For the text-containing cell, return its midpoint in [X, Y] coordinate format. 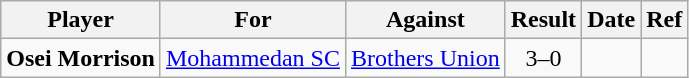
Player [81, 20]
Result [543, 20]
Brothers Union [426, 58]
Mohammedan SC [252, 58]
Osei Morrison [81, 58]
3–0 [543, 58]
Date [612, 20]
Ref [664, 20]
Against [426, 20]
For [252, 20]
